Output the (x, y) coordinate of the center of the cell containing the given text.  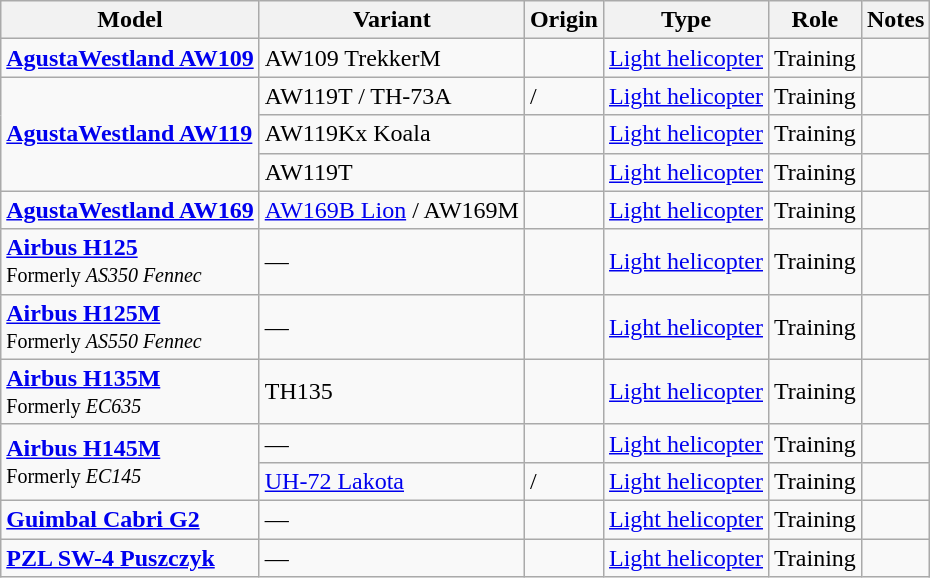
Role (816, 20)
AgustaWestland AW119 (130, 134)
Airbus H145MFormerly EC145 (130, 462)
Guimbal Cabri G2 (130, 519)
AW119T (392, 172)
Origin (564, 20)
Airbus H125MFormerly AS550 Fennec (130, 326)
TH135 (392, 392)
Airbus H135MFormerly EC635 (130, 392)
AW109 TrekkerM (392, 58)
Model (130, 20)
Type (686, 20)
AW169B Lion / AW169M (392, 210)
AgustaWestland AW169 (130, 210)
Notes (895, 20)
UH-72 Lakota (392, 481)
AW119Kx Koala (392, 134)
AW119T / TH-73A (392, 96)
Variant (392, 20)
PZL SW-4 Puszczyk (130, 557)
Airbus H125Formerly AS350 Fennec (130, 262)
AgustaWestland AW109 (130, 58)
